Identify which cell holds the provided text, then report its (x, y) central coordinate. 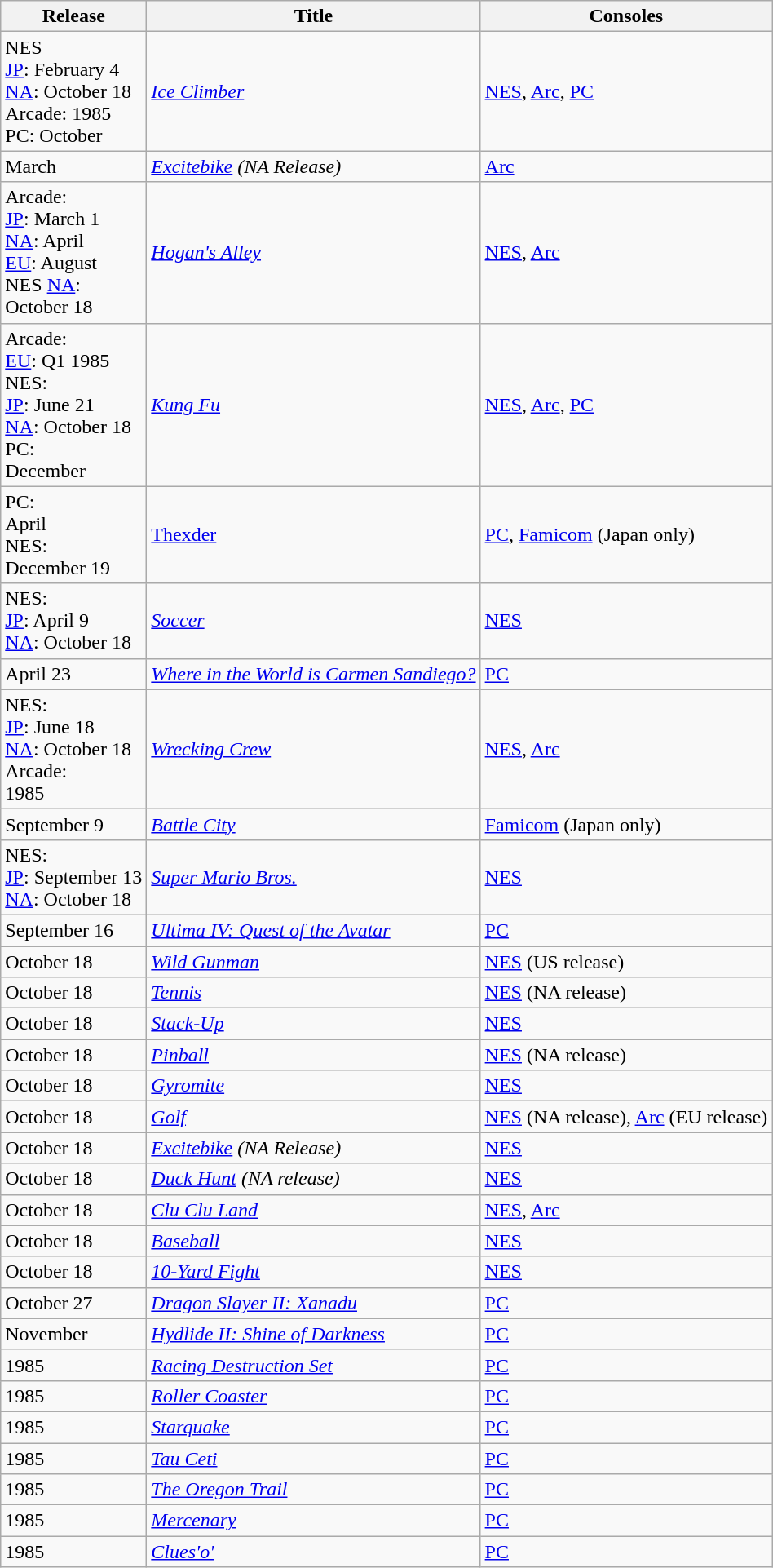
Gyromite (313, 1086)
NESJP: February 4NA: October 18Arcade: 1985PC: October (73, 91)
Where in the World is Carmen Sandiego? (313, 674)
Wrecking Crew (313, 749)
NES (US release) (626, 962)
Ice Climber (313, 91)
Battle City (313, 824)
Duck Hunt (NA release) (313, 1179)
PC:AprilNES:December 19 (73, 535)
Racing Destruction Set (313, 1365)
September 9 (73, 824)
April 23 (73, 674)
Stack-Up (313, 1024)
October 27 (73, 1303)
Clu Clu Land (313, 1210)
NES:JP: September 13NA: October 18 (73, 877)
PC, Famicom (Japan only) (626, 535)
Hogan's Alley (313, 253)
Famicom (Japan only) (626, 824)
Hydlide II: Shine of Darkness (313, 1334)
NES:JP: June 18NA: October 18Arcade:1985 (73, 749)
Baseball (313, 1241)
The Oregon Trail (313, 1490)
Dragon Slayer II: Xanadu (313, 1303)
November (73, 1334)
NES (NA release), Arc (EU release) (626, 1117)
Arcade:EU: Q1 1985NES:JP: June 21NA: October 18PC:December (73, 405)
Soccer (313, 621)
Title (313, 16)
September 16 (73, 930)
Arc (626, 166)
Wild Gunman (313, 962)
Release (73, 16)
Arcade:JP: March 1NA: AprilEU: AugustNES NA:October 18 (73, 253)
10-Yard Fight (313, 1272)
Roller Coaster (313, 1396)
Mercenary (313, 1521)
Tennis (313, 993)
Starquake (313, 1427)
Golf (313, 1117)
March (73, 166)
Ultima IV: Quest of the Avatar (313, 930)
Super Mario Bros. (313, 877)
Clues'o' (313, 1552)
NES:JP: April 9NA: October 18 (73, 621)
Consoles (626, 16)
Pinball (313, 1055)
Kung Fu (313, 405)
Thexder (313, 535)
Tau Ceti (313, 1458)
